Search for the cell housing the specified text and yield its (X, Y) center coordinate. 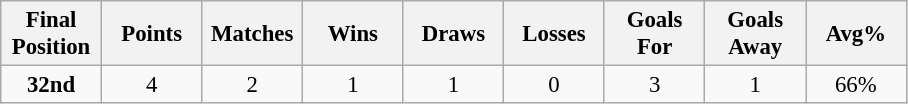
Draws (454, 34)
Losses (554, 34)
Matches (252, 34)
Final Position (52, 34)
3 (654, 85)
2 (252, 85)
Wins (354, 34)
Goals Away (756, 34)
0 (554, 85)
Avg% (856, 34)
32nd (52, 85)
66% (856, 85)
Points (152, 34)
4 (152, 85)
Goals For (654, 34)
